Detect which cell encompasses the target text, then output its [x, y] center coordinate. 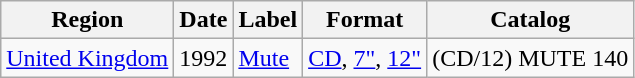
1992 [204, 58]
United Kingdom [88, 58]
Date [204, 20]
CD, 7", 12" [365, 58]
Mute [268, 58]
(CD/12) MUTE 140 [530, 58]
Catalog [530, 20]
Region [88, 20]
Label [268, 20]
Format [365, 20]
